Identify which cell holds the provided text, then report its (X, Y) central coordinate. 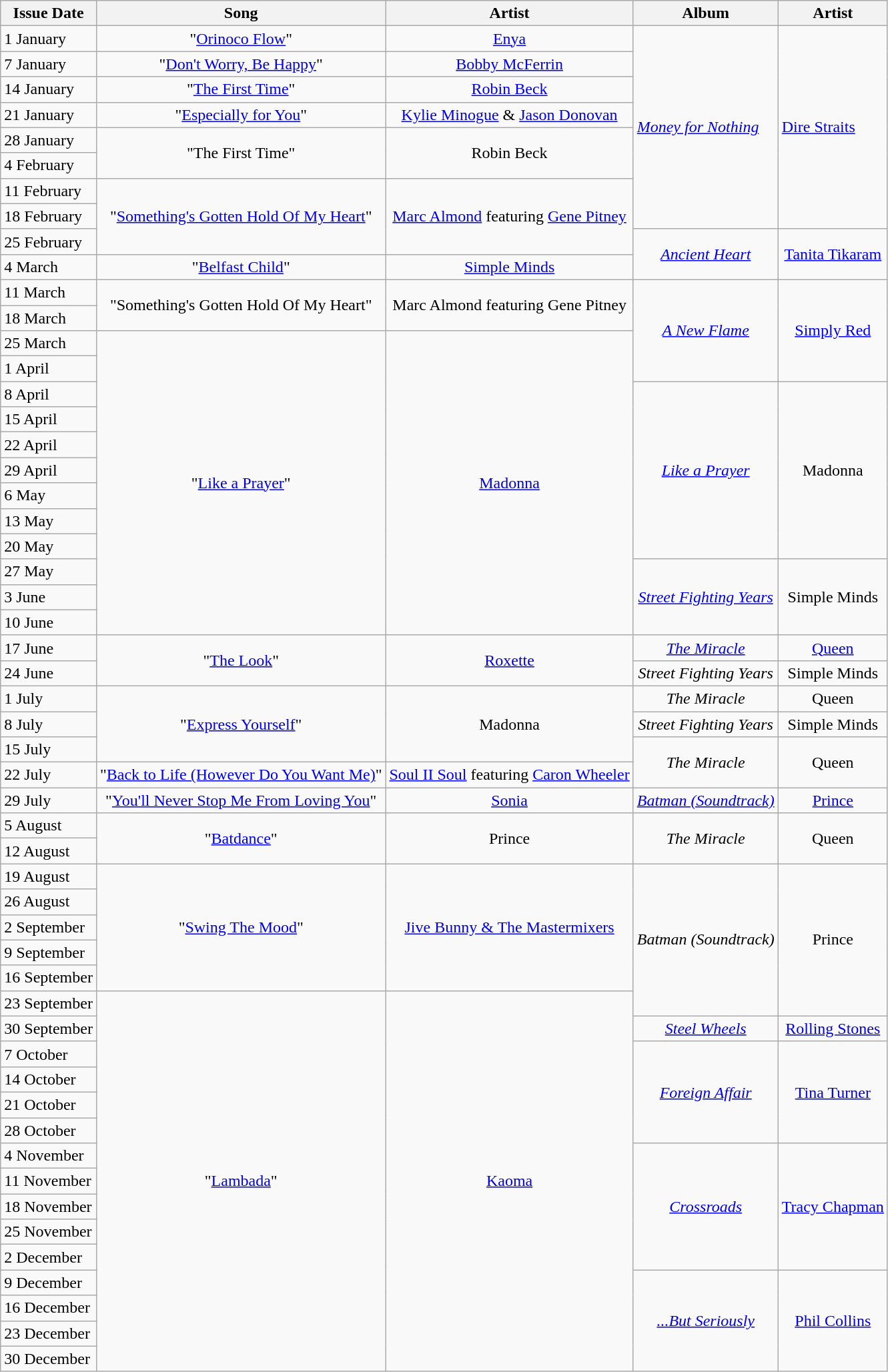
7 January (49, 64)
8 July (49, 724)
5 August (49, 826)
Song (241, 13)
"Batdance" (241, 838)
27 May (49, 572)
Rolling Stones (833, 1028)
22 July (49, 775)
Tanita Tikaram (833, 254)
22 April (49, 445)
18 February (49, 216)
4 February (49, 165)
10 June (49, 622)
28 January (49, 140)
"The Look" (241, 660)
"Express Yourself" (241, 724)
Phil Collins (833, 1321)
Sonia (510, 800)
4 March (49, 267)
Like a Prayer (706, 470)
"Don't Worry, Be Happy" (241, 64)
Dire Straits (833, 127)
Enya (510, 39)
14 January (49, 89)
A New Flame (706, 330)
Roxette (510, 660)
11 February (49, 191)
25 February (49, 241)
Soul II Soul featuring Caron Wheeler (510, 775)
18 November (49, 1207)
Album (706, 13)
Tracy Chapman (833, 1207)
Crossroads (706, 1207)
24 June (49, 673)
"Swing The Mood" (241, 927)
Issue Date (49, 13)
3 June (49, 597)
21 October (49, 1105)
1 July (49, 698)
16 September (49, 978)
23 September (49, 1003)
"Belfast Child" (241, 267)
23 December (49, 1333)
18 March (49, 318)
6 May (49, 496)
21 January (49, 115)
30 December (49, 1359)
29 April (49, 470)
Kaoma (510, 1181)
Steel Wheels (706, 1028)
13 May (49, 521)
7 October (49, 1054)
19 August (49, 876)
2 December (49, 1257)
8 April (49, 394)
1 April (49, 369)
"Orinoco Flow" (241, 39)
17 June (49, 648)
2 September (49, 927)
11 November (49, 1181)
1 January (49, 39)
"You'll Never Stop Me From Loving You" (241, 800)
Ancient Heart (706, 254)
4 November (49, 1156)
12 August (49, 851)
Money for Nothing (706, 127)
Kylie Minogue & Jason Donovan (510, 115)
Simply Red (833, 330)
"Lambada" (241, 1181)
15 April (49, 420)
28 October (49, 1131)
Tina Turner (833, 1092)
30 September (49, 1028)
Jive Bunny & The Mastermixers (510, 927)
"Especially for You" (241, 115)
11 March (49, 292)
25 March (49, 344)
14 October (49, 1079)
16 December (49, 1308)
26 August (49, 902)
"Like a Prayer" (241, 483)
25 November (49, 1232)
9 December (49, 1283)
20 May (49, 546)
15 July (49, 750)
"Back to Life (However Do You Want Me)" (241, 775)
9 September (49, 952)
...But Seriously (706, 1321)
29 July (49, 800)
Foreign Affair (706, 1092)
Bobby McFerrin (510, 64)
